Extract the (X, Y) coordinate from the center of the cell holding the provided text.  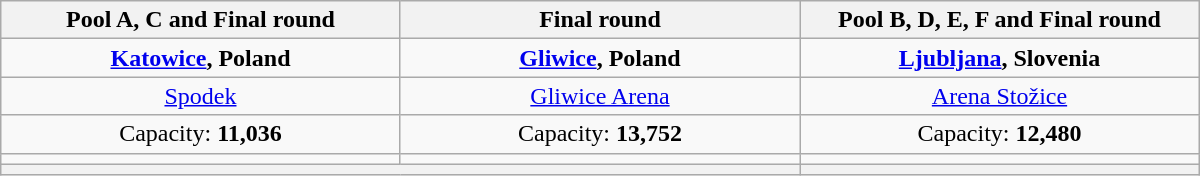
Gliwice, Poland (600, 58)
Gliwice Arena (600, 96)
Spodek (200, 96)
Capacity: 12,480 (1000, 134)
Capacity: 13,752 (600, 134)
Arena Stožice (1000, 96)
Pool A, C and Final round (200, 20)
Final round (600, 20)
Pool B, D, E, F and Final round (1000, 20)
Capacity: 11,036 (200, 134)
Katowice, Poland (200, 58)
Ljubljana, Slovenia (1000, 58)
